Capture the cell that displays the provided text and extract its [x, y] central coordinate. 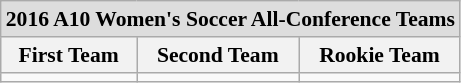
First Team [69, 55]
Second Team [218, 55]
Rookie Team [380, 55]
2016 A10 Women's Soccer All-Conference Teams [230, 19]
